From the cell containing the given text, extract its center point as (x, y) coordinate. 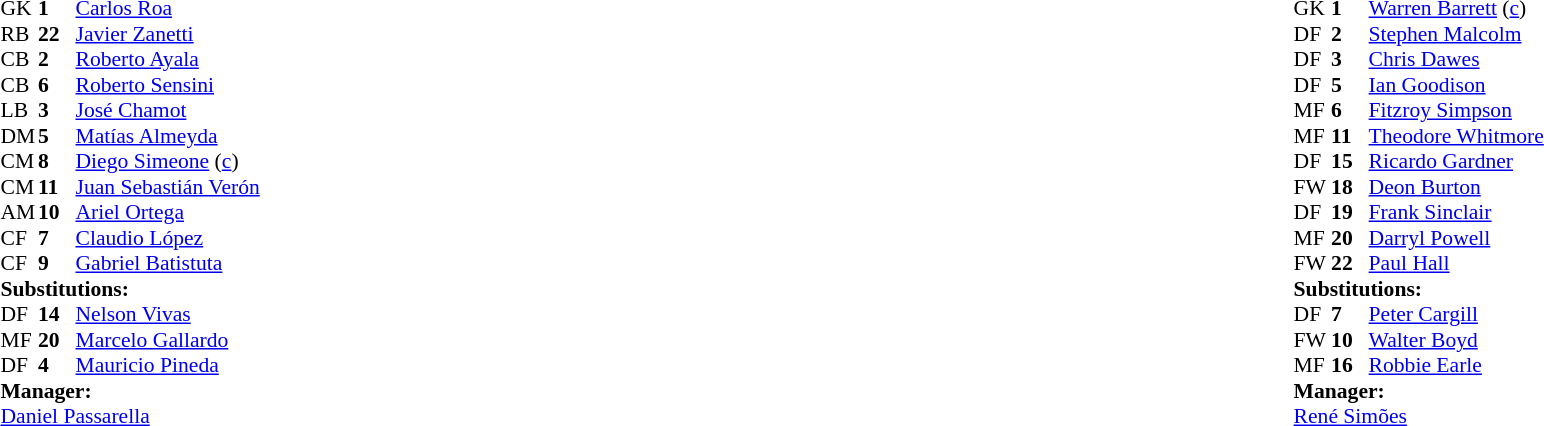
Mauricio Pineda (168, 365)
Javier Zanetti (168, 34)
19 (1350, 213)
16 (1350, 365)
Marcelo Gallardo (168, 340)
Peter Cargill (1456, 315)
Ian Goodison (1456, 85)
Nelson Vivas (168, 315)
Roberto Ayala (168, 59)
9 (57, 263)
Walter Boyd (1456, 340)
RB (19, 34)
8 (57, 161)
Ariel Ortega (168, 213)
Matías Almeyda (168, 136)
Ricardo Gardner (1456, 161)
Robbie Earle (1456, 365)
15 (1350, 161)
Chris Dawes (1456, 59)
Paul Hall (1456, 263)
Diego Simeone (c) (168, 161)
LB (19, 111)
Stephen Malcolm (1456, 34)
Roberto Sensini (168, 85)
Fitzroy Simpson (1456, 111)
Darryl Powell (1456, 238)
4 (57, 365)
Frank Sinclair (1456, 213)
Deon Burton (1456, 187)
Gabriel Batistuta (168, 263)
Theodore Whitmore (1456, 136)
AM (19, 213)
Juan Sebastián Verón (168, 187)
14 (57, 315)
José Chamot (168, 111)
DM (19, 136)
Claudio López (168, 238)
18 (1350, 187)
